Detect which cell encompasses the target text, then output its (x, y) center coordinate. 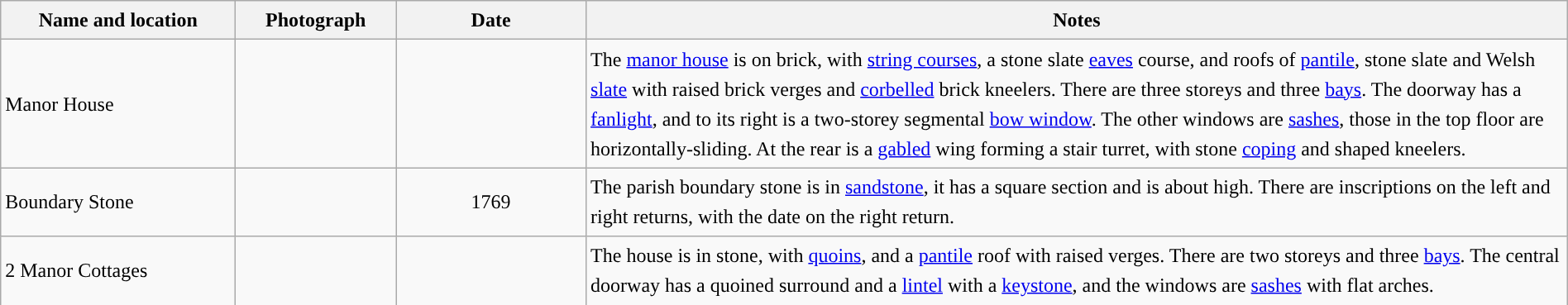
Photograph (316, 20)
Name and location (118, 20)
Notes (1077, 20)
Boundary Stone (118, 202)
Date (491, 20)
Manor House (118, 104)
1769 (491, 202)
2 Manor Cottages (118, 271)
